Extract the (x, y) coordinate from the center of the cell holding the provided text.  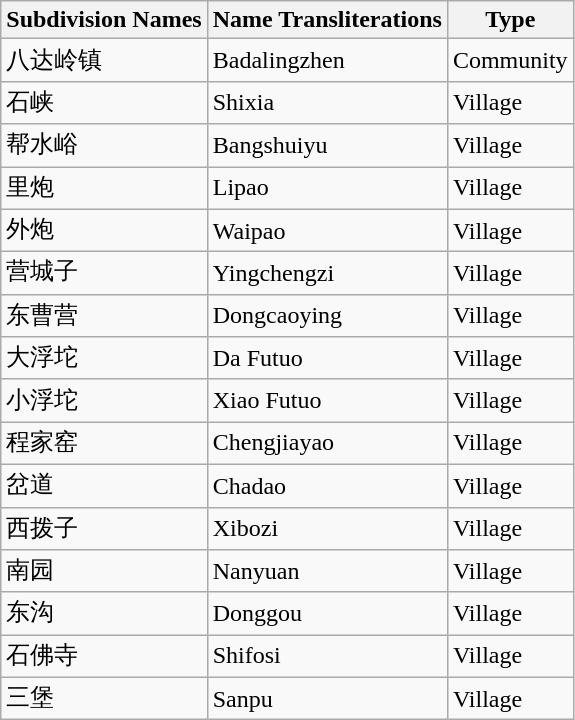
Da Futuo (327, 358)
Subdivision Names (104, 20)
营城子 (104, 274)
Type (510, 20)
Community (510, 60)
东曹营 (104, 316)
Chadao (327, 486)
程家窑 (104, 444)
Shifosi (327, 656)
外炮 (104, 230)
石峡 (104, 102)
Dongcaoying (327, 316)
Yingchengzi (327, 274)
里炮 (104, 188)
帮水峪 (104, 146)
Shixia (327, 102)
Sanpu (327, 698)
大浮坨 (104, 358)
八达岭镇 (104, 60)
东沟 (104, 614)
小浮坨 (104, 400)
三堡 (104, 698)
Chengjiayao (327, 444)
Bangshuiyu (327, 146)
Badalingzhen (327, 60)
Lipao (327, 188)
Xiao Futuo (327, 400)
西拨子 (104, 528)
Nanyuan (327, 572)
南园 (104, 572)
石佛寺 (104, 656)
Waipao (327, 230)
Xibozi (327, 528)
Donggou (327, 614)
岔道 (104, 486)
Name Transliterations (327, 20)
